Return [x, y] of the center of cell containing provided text 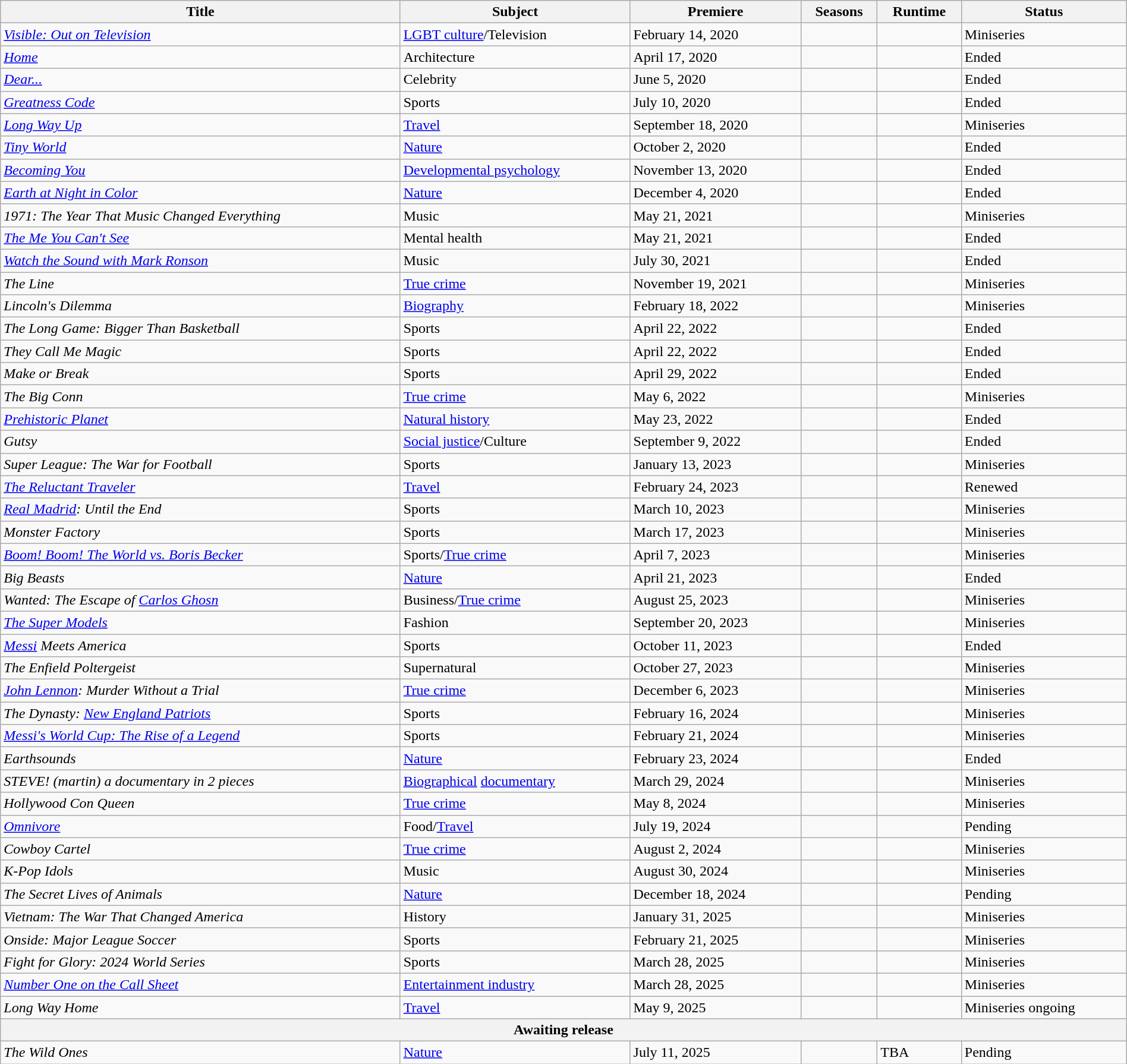
Omnivore [200, 826]
February 21, 2024 [716, 736]
Developmental psychology [515, 170]
March 17, 2023 [716, 532]
July 11, 2025 [716, 1053]
The Long Game: Bigger Than Basketball [200, 329]
Tiny World [200, 147]
The Enfield Poltergeist [200, 668]
Lincoln's Dilemma [200, 306]
History [515, 917]
August 25, 2023 [716, 600]
March 29, 2024 [716, 781]
February 14, 2020 [716, 34]
LGBT culture/Television [515, 34]
Awaiting release [563, 1030]
Cowboy Cartel [200, 849]
The Super Models [200, 622]
Architecture [515, 57]
They Call Me Magic [200, 351]
The Big Conn [200, 396]
Biographical documentary [515, 781]
March 10, 2023 [716, 509]
Number One on the Call Sheet [200, 984]
Prehistoric Planet [200, 419]
Title [200, 12]
Vietnam: The War That Changed America [200, 917]
Greatness Code [200, 102]
TBA [920, 1053]
September 20, 2023 [716, 622]
Entertainment industry [515, 984]
Earthsounds [200, 758]
Premiere [716, 12]
September 18, 2020 [716, 125]
Hollywood Con Queen [200, 804]
Earth at Night in Color [200, 193]
The Line [200, 284]
Home [200, 57]
May 8, 2024 [716, 804]
Boom! Boom! The World vs. Boris Becker [200, 555]
Long Way Home [200, 1008]
Messi's World Cup: The Rise of a Legend [200, 736]
Fight for Glory: 2024 World Series [200, 962]
Social justice/Culture [515, 442]
K-Pop Idols [200, 871]
Seasons [839, 12]
Monster Factory [200, 532]
Runtime [920, 12]
Miniseries ongoing [1044, 1008]
February 21, 2025 [716, 939]
Messi Meets America [200, 645]
February 16, 2024 [716, 713]
STEVE! (martin) a documentary in 2 pieces [200, 781]
May 23, 2022 [716, 419]
April 17, 2020 [716, 57]
October 11, 2023 [716, 645]
Biography [515, 306]
Food/Travel [515, 826]
November 13, 2020 [716, 170]
The Secret Lives of Animals [200, 894]
Natural history [515, 419]
December 4, 2020 [716, 193]
The Reluctant Traveler [200, 487]
Wanted: The Escape of Carlos Ghosn [200, 600]
Becoming You [200, 170]
October 2, 2020 [716, 147]
Visible: Out on Television [200, 34]
November 19, 2021 [716, 284]
Big Beasts [200, 577]
May 6, 2022 [716, 396]
September 9, 2022 [716, 442]
Long Way Up [200, 125]
John Lennon: Murder Without a Trial [200, 691]
February 24, 2023 [716, 487]
Gutsy [200, 442]
Dear... [200, 80]
Business/True crime [515, 600]
February 23, 2024 [716, 758]
July 19, 2024 [716, 826]
April 29, 2022 [716, 374]
December 6, 2023 [716, 691]
Real Madrid: Until the End [200, 509]
Mental health [515, 238]
February 18, 2022 [716, 306]
Fashion [515, 622]
June 5, 2020 [716, 80]
April 21, 2023 [716, 577]
July 10, 2020 [716, 102]
August 2, 2024 [716, 849]
Super League: The War for Football [200, 464]
May 9, 2025 [716, 1008]
The Wild Ones [200, 1053]
1971: The Year That Music Changed Everything [200, 215]
August 30, 2024 [716, 871]
January 31, 2025 [716, 917]
Supernatural [515, 668]
Status [1044, 12]
The Dynasty: New England Patriots [200, 713]
October 27, 2023 [716, 668]
Renewed [1044, 487]
April 7, 2023 [716, 555]
Make or Break [200, 374]
The Me You Can't See [200, 238]
Watch the Sound with Mark Ronson [200, 260]
Sports/True crime [515, 555]
January 13, 2023 [716, 464]
Onside: Major League Soccer [200, 939]
July 30, 2021 [716, 260]
Celebrity [515, 80]
December 18, 2024 [716, 894]
Subject [515, 12]
